From the cell containing the given text, extract its center point as [x, y] coordinate. 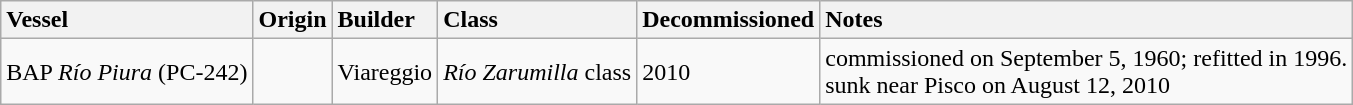
Builder [385, 20]
Vessel [127, 20]
BAP Río Piura (PC-242) [127, 72]
commissioned on September 5, 1960; refitted in 1996.sunk near Pisco on August 12, 2010 [1086, 72]
Origin [292, 20]
Notes [1086, 20]
Class [538, 20]
Viareggio [385, 72]
Río Zarumilla class [538, 72]
2010 [728, 72]
Decommissioned [728, 20]
